Extract the [x, y] coordinate from the center of the cell holding the provided text.  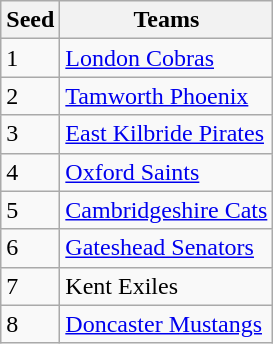
London Cobras [166, 58]
Tamworth Phoenix [166, 96]
Seed [30, 20]
Cambridgeshire Cats [166, 210]
East Kilbride Pirates [166, 134]
8 [30, 324]
6 [30, 248]
3 [30, 134]
5 [30, 210]
Oxford Saints [166, 172]
2 [30, 96]
Teams [166, 20]
4 [30, 172]
7 [30, 286]
1 [30, 58]
Doncaster Mustangs [166, 324]
Kent Exiles [166, 286]
Gateshead Senators [166, 248]
